Pinpoint the cell where the given text exists, returning its (x, y) midpoint coordinate. 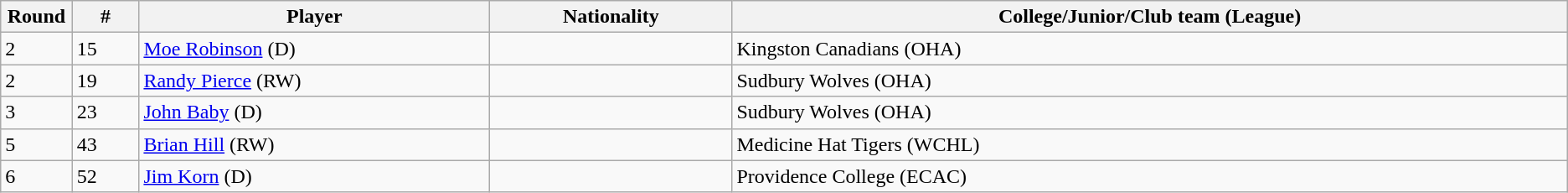
Nationality (611, 17)
19 (106, 81)
43 (106, 144)
Medicine Hat Tigers (WCHL) (1149, 144)
Round (37, 17)
6 (37, 176)
15 (106, 49)
Kingston Canadians (OHA) (1149, 49)
College/Junior/Club team (League) (1149, 17)
3 (37, 112)
Jim Korn (D) (315, 176)
23 (106, 112)
Player (315, 17)
Moe Robinson (D) (315, 49)
Providence College (ECAC) (1149, 176)
# (106, 17)
52 (106, 176)
5 (37, 144)
Brian Hill (RW) (315, 144)
John Baby (D) (315, 112)
Randy Pierce (RW) (315, 81)
